Pinpoint the cell where the given text exists, returning its [X, Y] midpoint coordinate. 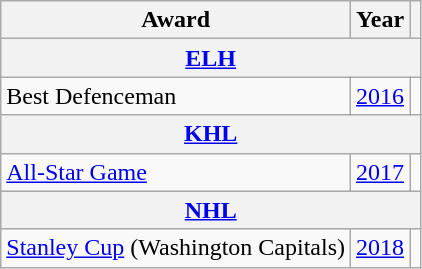
Year [380, 20]
2017 [380, 172]
Best Defenceman [176, 96]
2018 [380, 248]
ELH [211, 58]
All-Star Game [176, 172]
2016 [380, 96]
Award [176, 20]
KHL [211, 134]
NHL [211, 210]
Stanley Cup (Washington Capitals) [176, 248]
